Scan for the cell matching the given text and deliver its [X, Y] coordinate at center. 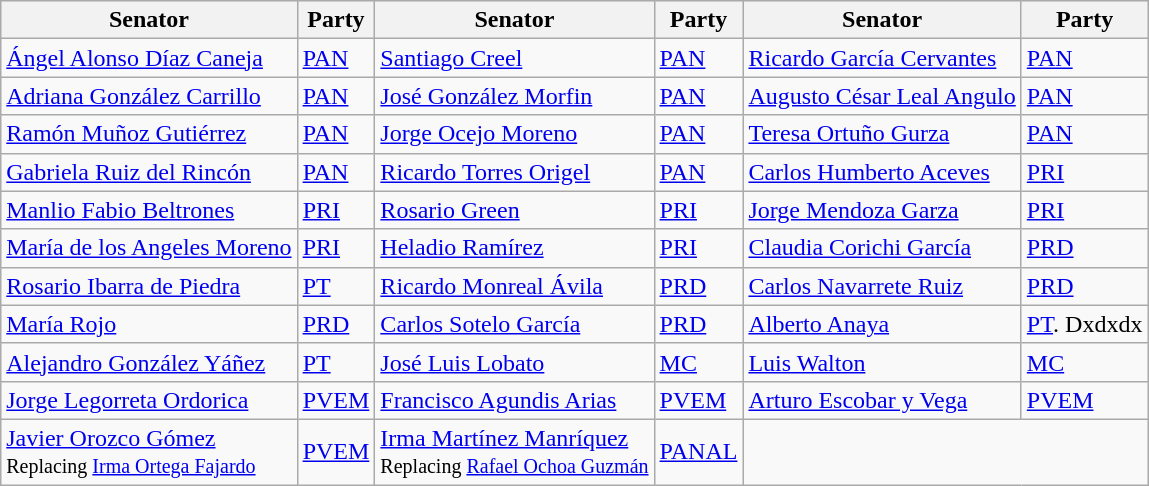
María Rojo [149, 324]
Carlos Navarrete Ruiz [882, 286]
Ricardo Monreal Ávila [514, 286]
Carlos Sotelo García [514, 324]
Ramón Muñoz Gutiérrez [149, 134]
Rosario Green [514, 210]
Claudia Corichi García [882, 248]
Francisco Agundis Arias [514, 400]
Javier Orozco Gómez Replacing Irma Ortega Fajardo [149, 452]
Rosario Ibarra de Piedra [149, 286]
Teresa Ortuño Gurza [882, 134]
María de los Angeles Moreno [149, 248]
PANAL [698, 452]
Alberto Anaya [882, 324]
Manlio Fabio Beltrones [149, 210]
Luis Walton [882, 362]
Ángel Alonso Díaz Caneja [149, 58]
Ricardo García Cervantes [882, 58]
Jorge Mendoza Garza [882, 210]
Augusto César Leal Angulo [882, 96]
Heladio Ramírez [514, 248]
Irma Martínez ManríquezReplacing Rafael Ochoa Guzmán [514, 452]
Alejandro González Yáñez [149, 362]
Ricardo Torres Origel [514, 172]
PT. Dxdxdx [1084, 324]
Adriana González Carrillo [149, 96]
Jorge Ocejo Moreno [514, 134]
José Luis Lobato [514, 362]
José González Morfin [514, 96]
Gabriela Ruiz del Rincón [149, 172]
Santiago Creel [514, 58]
Jorge Legorreta Ordorica [149, 400]
Arturo Escobar y Vega [882, 400]
Carlos Humberto Aceves [882, 172]
